From the cell containing the given text, extract its center point as [x, y] coordinate. 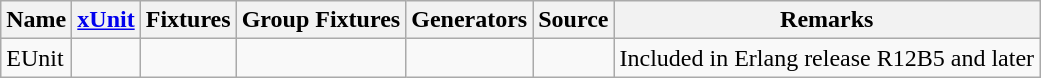
Group Fixtures [321, 20]
Remarks [827, 20]
xUnit [106, 20]
EUnit [36, 58]
Generators [470, 20]
Source [574, 20]
Included in Erlang release R12B5 and later [827, 58]
Fixtures [188, 20]
Name [36, 20]
